From the cell containing the given text, extract its center point as (x, y) coordinate. 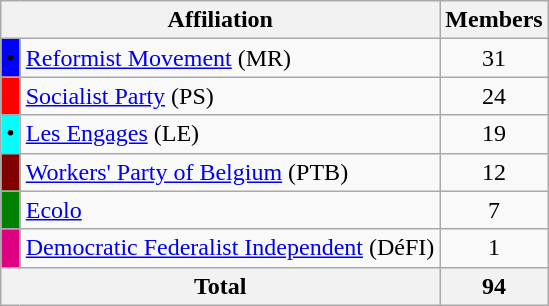
94 (494, 286)
Ecolo (230, 210)
7 (494, 210)
31 (494, 58)
Members (494, 20)
24 (494, 96)
1 (494, 248)
Democratic Federalist Independent (DéFI) (230, 248)
Reformist Movement (MR) (230, 58)
19 (494, 134)
Total (220, 286)
Affiliation (220, 20)
Workers' Party of Belgium (PTB) (230, 172)
Socialist Party (PS) (230, 96)
12 (494, 172)
Les Engages (LE) (230, 134)
